Extract the (X, Y) coordinate from the center of the cell holding the provided text.  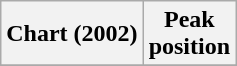
Chart (2002) (72, 34)
Peakposition (189, 34)
